Identify which cell holds the provided text, then report its (x, y) central coordinate. 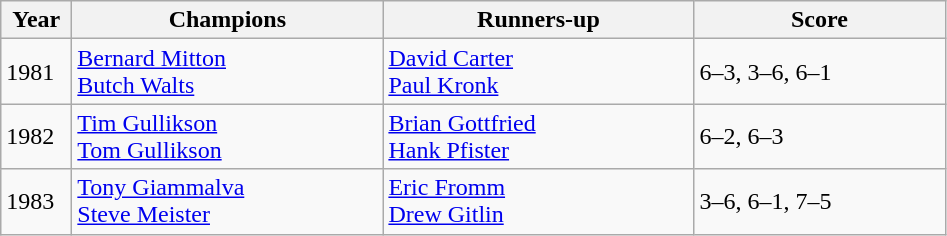
Bernard Mitton Butch Walts (228, 72)
1982 (36, 136)
Tony Giammalva Steve Meister (228, 202)
Eric Fromm Drew Gitlin (538, 202)
Champions (228, 20)
Brian Gottfried Hank Pfister (538, 136)
3–6, 6–1, 7–5 (820, 202)
6–3, 3–6, 6–1 (820, 72)
Score (820, 20)
Runners-up (538, 20)
6–2, 6–3 (820, 136)
Tim Gullikson Tom Gullikson (228, 136)
Year (36, 20)
1983 (36, 202)
David Carter Paul Kronk (538, 72)
1981 (36, 72)
